Search for the cell housing the specified text and yield its (x, y) center coordinate. 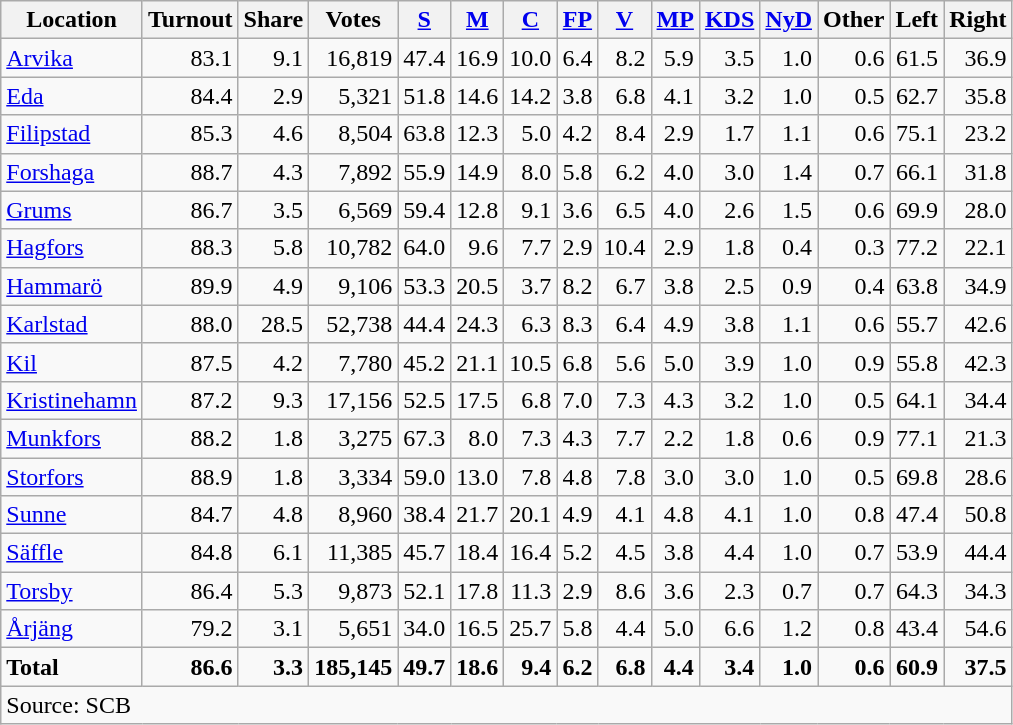
52.5 (424, 400)
34.9 (978, 286)
35.8 (978, 96)
22.1 (978, 248)
17.5 (478, 400)
8.3 (578, 324)
34.0 (424, 629)
45.2 (424, 362)
10.4 (624, 248)
11.3 (530, 591)
7,780 (354, 362)
77.2 (917, 248)
88.2 (190, 438)
28.5 (274, 324)
9,106 (354, 286)
5.6 (624, 362)
88.9 (190, 477)
C (530, 20)
9.4 (530, 667)
2.6 (729, 210)
2.3 (729, 591)
88.3 (190, 248)
87.5 (190, 362)
Other (854, 20)
Right (978, 20)
3,334 (354, 477)
61.5 (917, 58)
88.7 (190, 172)
0.3 (854, 248)
7,892 (354, 172)
9.3 (274, 400)
34.4 (978, 400)
75.1 (917, 134)
49.7 (424, 667)
6.1 (274, 553)
Turnout (190, 20)
3.1 (274, 629)
77.1 (917, 438)
50.8 (978, 515)
12.3 (478, 134)
38.4 (424, 515)
5.3 (274, 591)
6.6 (729, 629)
88.0 (190, 324)
51.8 (424, 96)
9,873 (354, 591)
66.1 (917, 172)
45.7 (424, 553)
M (478, 20)
60.9 (917, 667)
28.6 (978, 477)
1.5 (789, 210)
Säffle (72, 553)
59.4 (424, 210)
64.3 (917, 591)
Forshaga (72, 172)
14.2 (530, 96)
52,738 (354, 324)
84.4 (190, 96)
59.0 (424, 477)
6.3 (530, 324)
37.5 (978, 667)
16.4 (530, 553)
18.4 (478, 553)
Left (917, 20)
16.9 (478, 58)
3,275 (354, 438)
83.1 (190, 58)
6,569 (354, 210)
87.2 (190, 400)
24.3 (478, 324)
86.4 (190, 591)
Eda (72, 96)
6.7 (624, 286)
4.6 (274, 134)
Sunne (72, 515)
3.4 (729, 667)
25.7 (530, 629)
185,145 (354, 667)
69.8 (917, 477)
55.8 (917, 362)
20.5 (478, 286)
10,782 (354, 248)
18.6 (478, 667)
54.6 (978, 629)
Arvika (72, 58)
55.9 (424, 172)
Munkfors (72, 438)
28.0 (978, 210)
31.8 (978, 172)
17,156 (354, 400)
4.5 (624, 553)
12.8 (478, 210)
64.1 (917, 400)
8,504 (354, 134)
53.3 (424, 286)
69.9 (917, 210)
55.7 (917, 324)
NyD (789, 20)
84.7 (190, 515)
10.5 (530, 362)
43.4 (917, 629)
84.8 (190, 553)
MP (675, 20)
86.7 (190, 210)
6.5 (624, 210)
Location (72, 20)
16,819 (354, 58)
79.2 (190, 629)
13.0 (478, 477)
53.9 (917, 553)
Filipstad (72, 134)
8,960 (354, 515)
52.1 (424, 591)
2.2 (675, 438)
34.3 (978, 591)
KDS (729, 20)
11,385 (354, 553)
64.0 (424, 248)
Grums (72, 210)
V (624, 20)
20.1 (530, 515)
14.6 (478, 96)
Storfors (72, 477)
S (424, 20)
3.7 (530, 286)
9.6 (478, 248)
5,321 (354, 96)
5.2 (578, 553)
Torsby (72, 591)
8.4 (624, 134)
36.9 (978, 58)
23.2 (978, 134)
1.2 (789, 629)
1.7 (729, 134)
Kil (72, 362)
42.6 (978, 324)
2.5 (729, 286)
10.0 (530, 58)
Hammarö (72, 286)
21.7 (478, 515)
3.3 (274, 667)
86.6 (190, 667)
21.3 (978, 438)
62.7 (917, 96)
Total (72, 667)
21.1 (478, 362)
Votes (354, 20)
7.0 (578, 400)
89.9 (190, 286)
42.3 (978, 362)
14.9 (478, 172)
3.9 (729, 362)
8.6 (624, 591)
5,651 (354, 629)
Årjäng (72, 629)
Share (274, 20)
17.8 (478, 591)
Karlstad (72, 324)
5.9 (675, 58)
16.5 (478, 629)
Source: SCB (506, 705)
67.3 (424, 438)
Hagfors (72, 248)
85.3 (190, 134)
1.4 (789, 172)
FP (578, 20)
Kristinehamn (72, 400)
